For the text-containing cell, return its midpoint in (x, y) coordinate format. 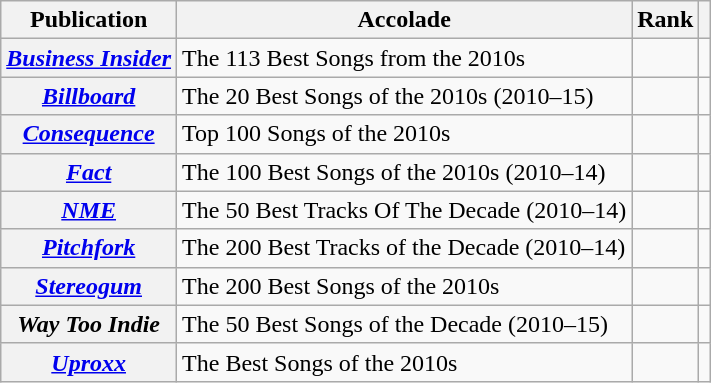
The 50 Best Songs of the Decade (2010–15) (404, 324)
The 20 Best Songs of the 2010s (2010–15) (404, 96)
Uproxx (89, 362)
Stereogum (89, 286)
Billboard (89, 96)
Top 100 Songs of the 2010s (404, 134)
The 113 Best Songs from the 2010s (404, 58)
Accolade (404, 20)
Fact (89, 172)
The 200 Best Tracks of the Decade (2010–14) (404, 248)
Publication (89, 20)
Consequence (89, 134)
Rank (666, 20)
Pitchfork (89, 248)
Business Insider (89, 58)
NME (89, 210)
Way Too Indie (89, 324)
The 100 Best Songs of the 2010s (2010–14) (404, 172)
The 200 Best Songs of the 2010s (404, 286)
The 50 Best Tracks Of The Decade (2010–14) (404, 210)
The Best Songs of the 2010s (404, 362)
